Detect which cell encompasses the target text, then output its (X, Y) center coordinate. 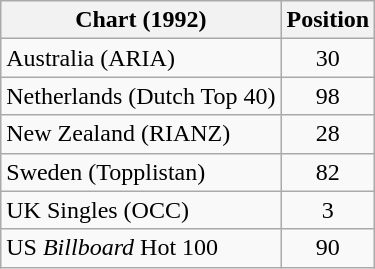
UK Singles (OCC) (141, 210)
Sweden (Topplistan) (141, 172)
28 (328, 134)
Netherlands (Dutch Top 40) (141, 96)
Australia (ARIA) (141, 58)
US Billboard Hot 100 (141, 248)
Position (328, 20)
90 (328, 248)
82 (328, 172)
3 (328, 210)
30 (328, 58)
Chart (1992) (141, 20)
New Zealand (RIANZ) (141, 134)
98 (328, 96)
